Scan for the cell matching the given text and deliver its [x, y] coordinate at center. 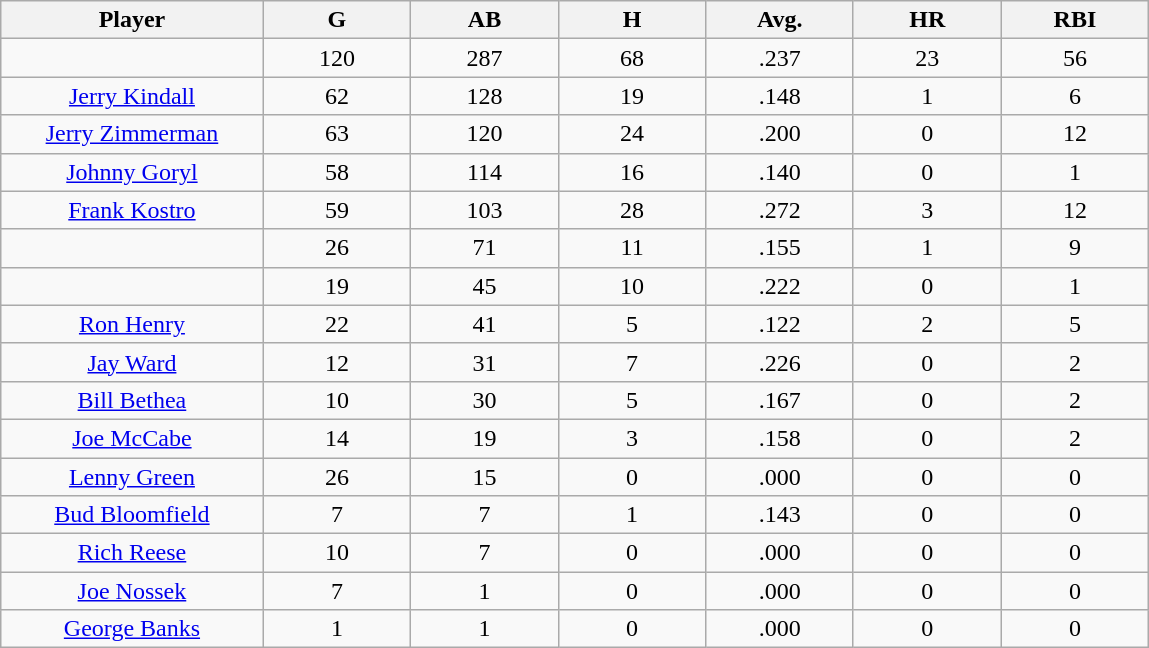
23 [927, 58]
Player [132, 20]
Jerry Kindall [132, 96]
Jay Ward [132, 362]
30 [485, 400]
62 [337, 96]
Johnny Goryl [132, 172]
28 [632, 210]
.148 [780, 96]
31 [485, 362]
.155 [780, 248]
.143 [780, 515]
Frank Kostro [132, 210]
45 [485, 286]
H [632, 20]
.272 [780, 210]
HR [927, 20]
.122 [780, 324]
G [337, 20]
11 [632, 248]
9 [1075, 248]
128 [485, 96]
Lenny Green [132, 477]
71 [485, 248]
Avg. [780, 20]
Bud Bloomfield [132, 515]
63 [337, 134]
.200 [780, 134]
103 [485, 210]
Joe Nossek [132, 591]
Ron Henry [132, 324]
.167 [780, 400]
.237 [780, 58]
Bill Bethea [132, 400]
68 [632, 58]
.140 [780, 172]
Rich Reese [132, 553]
58 [337, 172]
Joe McCabe [132, 438]
287 [485, 58]
24 [632, 134]
Jerry Zimmerman [132, 134]
6 [1075, 96]
.226 [780, 362]
22 [337, 324]
56 [1075, 58]
59 [337, 210]
15 [485, 477]
14 [337, 438]
16 [632, 172]
114 [485, 172]
.158 [780, 438]
George Banks [132, 629]
AB [485, 20]
41 [485, 324]
RBI [1075, 20]
.222 [780, 286]
